Locate the cell with the specified text and output its [X, Y] center coordinate. 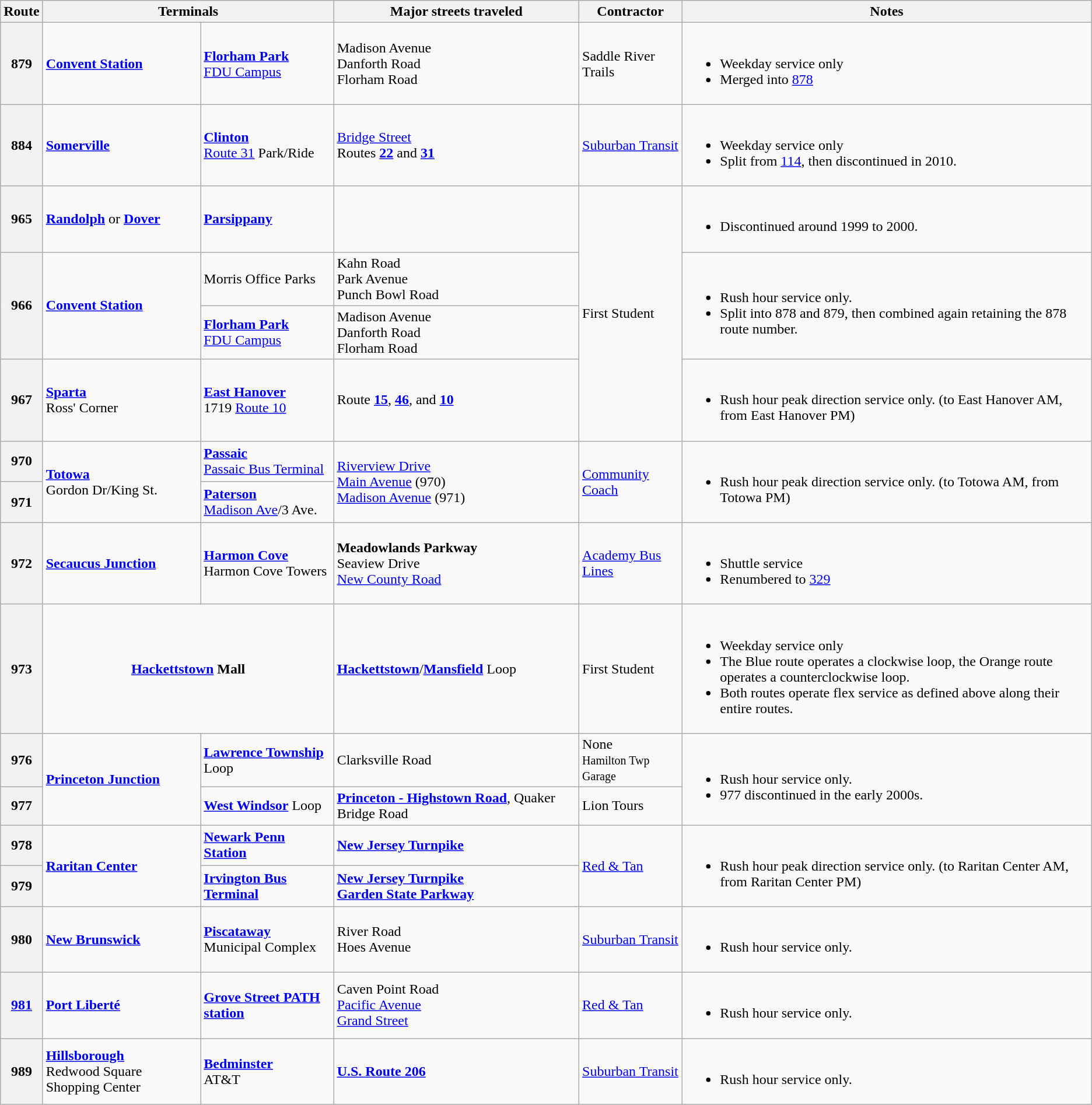
971 [22, 502]
Raritan Center [121, 865]
Hackettstown Mall [188, 668]
Randolph or Dover [121, 219]
Rush hour peak direction service only. (to Totowa AM, from Totowa PM) [887, 482]
Shuttle serviceRenumbered to 329 [887, 563]
Academy Bus Lines [631, 563]
PatersonMadison Ave/3 Ave. [267, 502]
Contractor [631, 12]
New Jersey TurnpikeGarden State Parkway [456, 886]
973 [22, 668]
East Hanover1719 Route 10 [267, 400]
Saddle River Trails [631, 64]
Kahn RoadPark AvenuePunch Bowl Road [456, 279]
Clarksville Road [456, 760]
PiscatawayMunicipal Complex [267, 940]
989 [22, 1072]
West Windsor Loop [267, 806]
Major streets traveled [456, 12]
Lion Tours [631, 806]
SpartaRoss' Corner [121, 400]
Princeton Junction [121, 779]
NoneHamilton Twp Garage [631, 760]
Community Coach [631, 482]
PassaicPassaic Bus Terminal [267, 461]
Bridge StreetRoutes 22 and 31 [456, 145]
Rush hour peak direction service only. (to East Hanover AM, from East Hanover PM) [887, 400]
884 [22, 145]
Discontinued around 1999 to 2000. [887, 219]
965 [22, 219]
ClintonRoute 31 Park/Ride [267, 145]
Grove Street PATH station [267, 1005]
966 [22, 306]
977 [22, 806]
Caven Point RoadPacific AvenueGrand Street [456, 1005]
879 [22, 64]
Route 15, 46, and 10 [456, 400]
HillsboroughRedwood Square Shopping Center [121, 1072]
Lawrence Township Loop [267, 760]
Port Liberté [121, 1005]
Irvington Bus Terminal [267, 886]
Morris Office Parks [267, 279]
970 [22, 461]
980 [22, 940]
Weekday service onlySplit from 114, then discontinued in 2010. [887, 145]
Rush hour service only.Split into 878 and 879, then combined again retaining the 878 route number. [887, 306]
Notes [887, 12]
Secaucus Junction [121, 563]
Rush hour peak direction service only. (to Raritan Center AM, from Raritan Center PM) [887, 865]
Riverview DriveMain Avenue (970)Madison Avenue (971) [456, 482]
967 [22, 400]
Route [22, 12]
Princeton - Highstown Road, Quaker Bridge Road [456, 806]
U.S. Route 206 [456, 1072]
New Jersey Turnpike [456, 845]
981 [22, 1005]
Parsippany [267, 219]
Weekday service onlyMerged into 878 [887, 64]
Hackettstown/Mansfield Loop [456, 668]
972 [22, 563]
978 [22, 845]
979 [22, 886]
Terminals [188, 12]
Harmon CoveHarmon Cove Towers [267, 563]
Somerville [121, 145]
Meadowlands ParkwaySeaview DriveNew County Road [456, 563]
Rush hour service only.977 discontinued in the early 2000s. [887, 779]
New Brunswick [121, 940]
TotowaGordon Dr/King St. [121, 482]
976 [22, 760]
BedminsterAT&T [267, 1072]
River RoadHoes Avenue [456, 940]
Newark Penn Station [267, 845]
